Scan for the cell matching the given text and deliver its (x, y) coordinate at center. 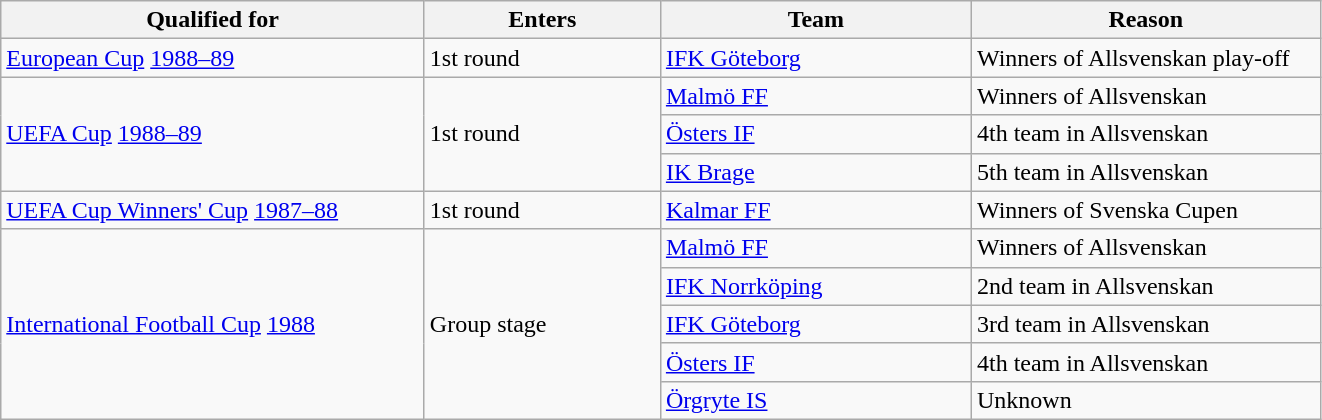
IFK Norrköping (816, 286)
5th team in Allsvenskan (1146, 172)
UEFA Cup 1988–89 (213, 134)
Reason (1146, 20)
Winners of Svenska Cupen (1146, 210)
Winners of Allsvenskan play-off (1146, 58)
Örgryte IS (816, 400)
Enters (542, 20)
International Football Cup 1988 (213, 324)
2nd team in Allsvenskan (1146, 286)
Unknown (1146, 400)
3rd team in Allsvenskan (1146, 324)
Team (816, 20)
European Cup 1988–89 (213, 58)
UEFA Cup Winners' Cup 1987–88 (213, 210)
Kalmar FF (816, 210)
IK Brage (816, 172)
Group stage (542, 324)
Qualified for (213, 20)
